Search for the cell housing the specified text and yield its [x, y] center coordinate. 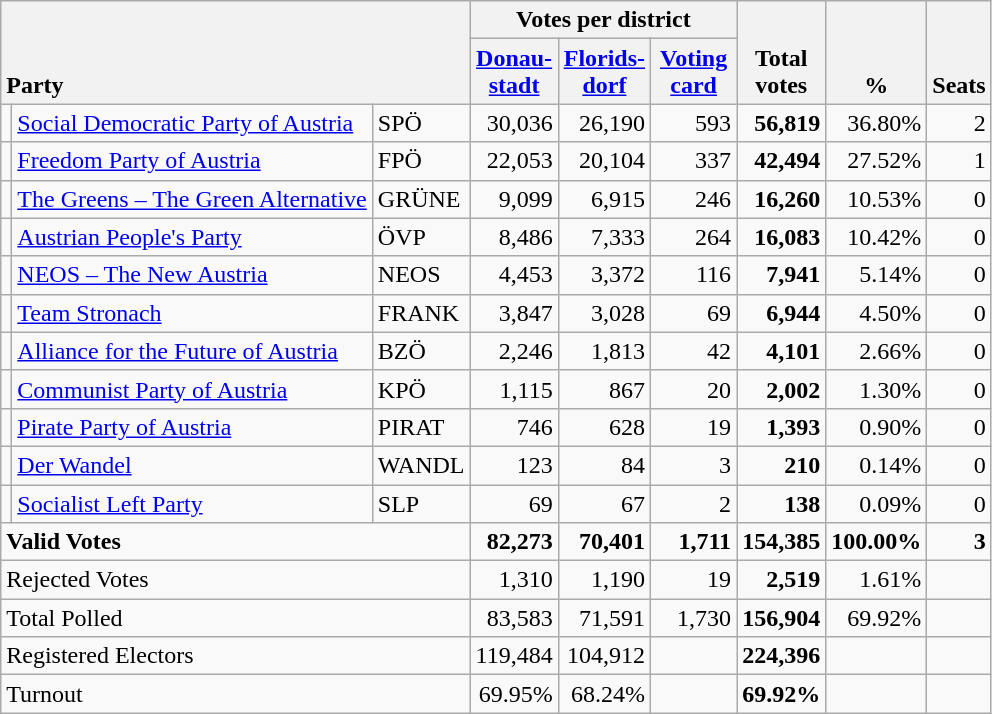
6,944 [782, 313]
69.95% [514, 694]
Florids-dorf [604, 72]
2.66% [876, 351]
1,393 [782, 427]
224,396 [782, 656]
Total Polled [236, 618]
70,401 [604, 542]
1,711 [694, 542]
0.90% [876, 427]
Registered Electors [236, 656]
22,053 [514, 161]
Pirate Party of Austria [192, 427]
1,730 [694, 618]
7,333 [604, 237]
Rejected Votes [236, 580]
82,273 [514, 542]
1,190 [604, 580]
Totalvotes [782, 52]
1,310 [514, 580]
156,904 [782, 618]
4.50% [876, 313]
Communist Party of Austria [192, 389]
1.30% [876, 389]
16,260 [782, 199]
119,484 [514, 656]
71,591 [604, 618]
ÖVP [421, 237]
7,941 [782, 275]
1,813 [604, 351]
Freedom Party of Austria [192, 161]
5.14% [876, 275]
The Greens – The Green Alternative [192, 199]
10.53% [876, 199]
4,101 [782, 351]
1,115 [514, 389]
246 [694, 199]
2,519 [782, 580]
628 [604, 427]
26,190 [604, 123]
3,028 [604, 313]
104,912 [604, 656]
83,583 [514, 618]
100.00% [876, 542]
Votingcard [694, 72]
264 [694, 237]
2,246 [514, 351]
1 [959, 161]
42 [694, 351]
NEOS – The New Austria [192, 275]
FPÖ [421, 161]
0.14% [876, 465]
84 [604, 465]
593 [694, 123]
10.42% [876, 237]
KPÖ [421, 389]
27.52% [876, 161]
210 [782, 465]
Donau-stadt [514, 72]
20 [694, 389]
Socialist Left Party [192, 503]
GRÜNE [421, 199]
20,104 [604, 161]
6,915 [604, 199]
FRANK [421, 313]
1.61% [876, 580]
SPÖ [421, 123]
Turnout [236, 694]
PIRAT [421, 427]
Der Wandel [192, 465]
56,819 [782, 123]
3,847 [514, 313]
9,099 [514, 199]
WANDL [421, 465]
746 [514, 427]
Alliance for the Future of Austria [192, 351]
NEOS [421, 275]
116 [694, 275]
Votes per district [604, 20]
67 [604, 503]
4,453 [514, 275]
2,002 [782, 389]
Austrian People's Party [192, 237]
123 [514, 465]
16,083 [782, 237]
36.80% [876, 123]
867 [604, 389]
Party [236, 52]
3,372 [604, 275]
68.24% [604, 694]
154,385 [782, 542]
Social Democratic Party of Austria [192, 123]
Seats [959, 52]
30,036 [514, 123]
138 [782, 503]
BZÖ [421, 351]
Team Stronach [192, 313]
Valid Votes [236, 542]
0.09% [876, 503]
337 [694, 161]
42,494 [782, 161]
% [876, 52]
8,486 [514, 237]
SLP [421, 503]
